Locate the cell with the specified text and output its [x, y] center coordinate. 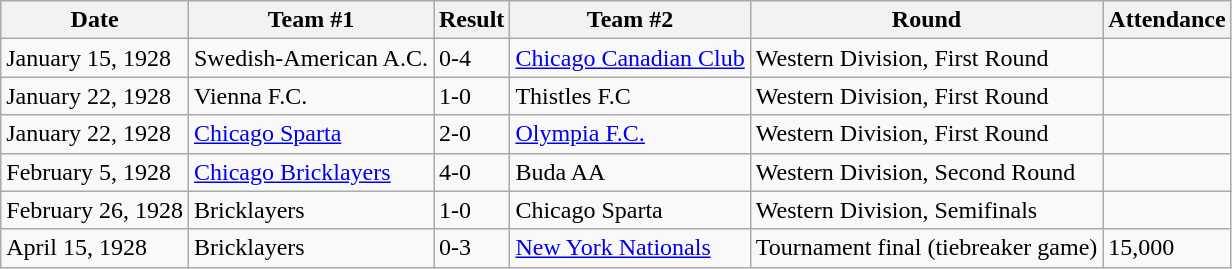
New York Nationals [630, 248]
Thistles F.C [630, 96]
Date [95, 20]
April 15, 1928 [95, 248]
Western Division, Semifinals [926, 210]
0-4 [472, 58]
Chicago Canadian Club [630, 58]
Result [472, 20]
Team #1 [310, 20]
January 15, 1928 [95, 58]
Swedish-American A.C. [310, 58]
February 26, 1928 [95, 210]
2-0 [472, 134]
4-0 [472, 172]
0-3 [472, 248]
Round [926, 20]
Team #2 [630, 20]
February 5, 1928 [95, 172]
Western Division, Second Round [926, 172]
Tournament final (tiebreaker game) [926, 248]
15,000 [1167, 248]
Attendance [1167, 20]
Olympia F.C. [630, 134]
Buda AA [630, 172]
Chicago Bricklayers [310, 172]
Vienna F.C. [310, 96]
